Find where the given text appears and provide that cell's center as [x, y] coordinate. 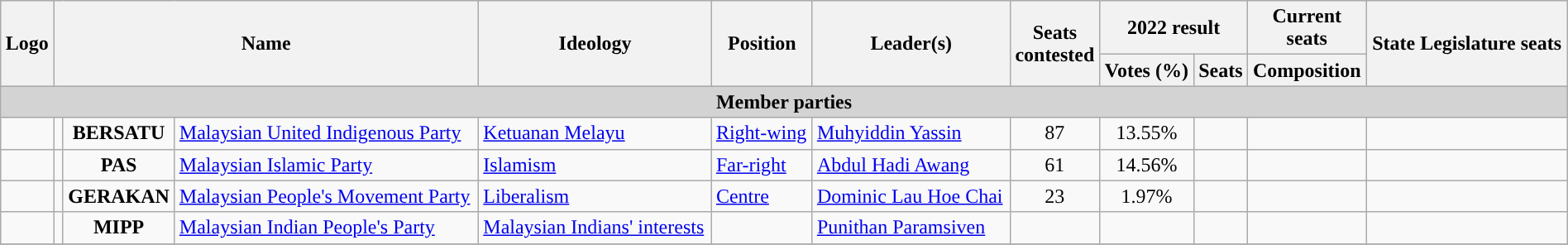
23 [1054, 196]
Currentseats [1307, 28]
Muhyiddin Yassin [911, 133]
Right-wing [762, 133]
Centre [762, 196]
State Legislature seats [1467, 43]
Abdul Hadi Awang [911, 165]
PAS [119, 165]
Malaysian Islamic Party [326, 165]
Leader(s) [911, 43]
Seatscontested [1054, 43]
Liberalism [595, 196]
2022 result [1174, 28]
GERAKAN [119, 196]
87 [1054, 133]
Member parties [784, 102]
Seats [1221, 70]
MIPP [119, 228]
Composition [1307, 70]
BERSATU [119, 133]
61 [1054, 165]
Position [762, 43]
Malaysian Indian People's Party [326, 228]
Malaysian Indians' interests [595, 228]
Votes (%) [1147, 70]
Islamism [595, 165]
Ideology [595, 43]
Punithan Paramsiven [911, 228]
Malaysian United Indigenous Party [326, 133]
Logo [27, 43]
Name [266, 43]
14.56% [1147, 165]
1.97% [1147, 196]
Dominic Lau Hoe Chai [911, 196]
Ketuanan Melayu [595, 133]
Far-right [762, 165]
Malaysian People's Movement Party [326, 196]
13.55% [1147, 133]
